Identify which cell holds the provided text, then report its (X, Y) central coordinate. 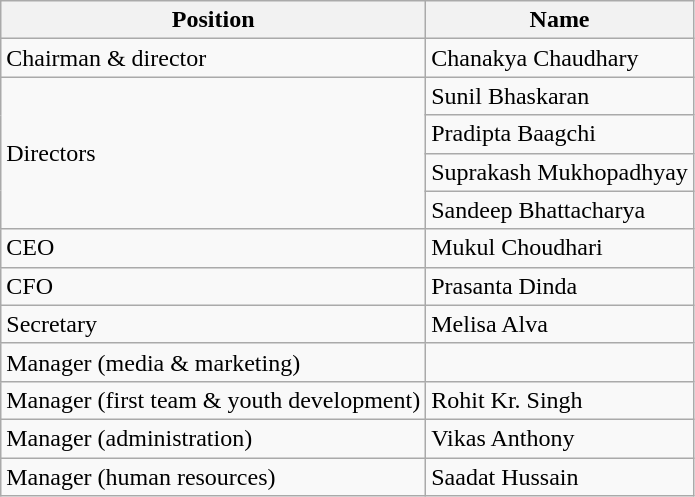
Secretary (214, 324)
Rohit Kr. Singh (560, 400)
Pradipta Baagchi (560, 134)
Suprakash Mukhopadhyay (560, 172)
Chairman & director (214, 58)
Manager (media & marketing) (214, 362)
Directors (214, 153)
Mukul Choudhari (560, 248)
Position (214, 20)
Vikas Anthony (560, 438)
CFO (214, 286)
Name (560, 20)
Saadat Hussain (560, 477)
Manager (human resources) (214, 477)
Manager (administration) (214, 438)
Chanakya Chaudhary (560, 58)
Sandeep Bhattacharya (560, 210)
Melisa Alva (560, 324)
Manager (first team & youth development) (214, 400)
CEO (214, 248)
Prasanta Dinda (560, 286)
Sunil Bhaskaran (560, 96)
